Identify which cell holds the provided text, then report its (x, y) central coordinate. 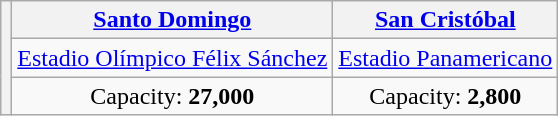
Santo Domingo (172, 20)
Estadio Olímpico Félix Sánchez (172, 58)
Capacity: 2,800 (446, 96)
San Cristóbal (446, 20)
Estadio Panamericano (446, 58)
Capacity: 27,000 (172, 96)
